Pinpoint the cell where the given text exists, returning its (x, y) midpoint coordinate. 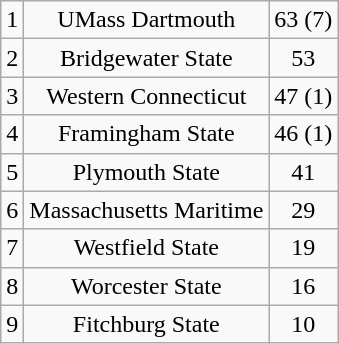
9 (12, 324)
4 (12, 134)
Fitchburg State (146, 324)
10 (304, 324)
Worcester State (146, 286)
7 (12, 248)
6 (12, 210)
1 (12, 20)
53 (304, 58)
Framingham State (146, 134)
Bridgewater State (146, 58)
Plymouth State (146, 172)
8 (12, 286)
47 (1) (304, 96)
UMass Dartmouth (146, 20)
5 (12, 172)
29 (304, 210)
3 (12, 96)
19 (304, 248)
16 (304, 286)
Western Connecticut (146, 96)
41 (304, 172)
2 (12, 58)
46 (1) (304, 134)
Massachusetts Maritime (146, 210)
Westfield State (146, 248)
63 (7) (304, 20)
